Scan for the cell matching the given text and deliver its (x, y) coordinate at center. 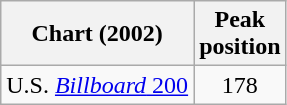
Chart (2002) (98, 34)
Peakposition (240, 34)
178 (240, 85)
U.S. Billboard 200 (98, 85)
